Scan for the cell matching the given text and deliver its [X, Y] coordinate at center. 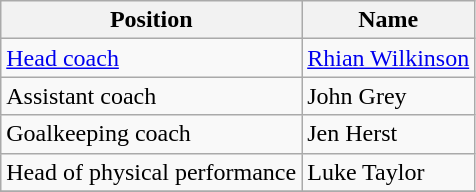
Goalkeeping coach [152, 134]
Head of physical performance [152, 172]
Luke Taylor [388, 172]
Assistant coach [152, 96]
Rhian Wilkinson [388, 58]
Position [152, 20]
John Grey [388, 96]
Jen Herst [388, 134]
Name [388, 20]
Head coach [152, 58]
